Provide the [X, Y] coordinate of the cell's center where the given text is located.  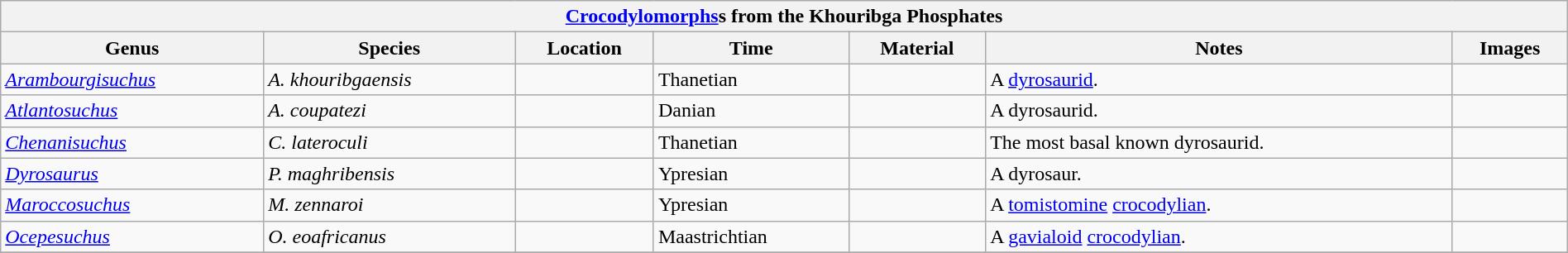
Location [585, 48]
Species [390, 48]
Maroccosuchus [132, 205]
Ocepesuchus [132, 236]
Chenanisuchus [132, 142]
A gavialoid crocodylian. [1219, 236]
M. zennaroi [390, 205]
Notes [1219, 48]
Crocodylomorphss from the Khouribga Phosphates [784, 17]
Genus [132, 48]
A. khouribgaensis [390, 79]
A dyrosaur. [1219, 174]
Atlantosuchus [132, 111]
The most basal known dyrosaurid. [1219, 142]
Images [1510, 48]
Dyrosaurus [132, 174]
A tomistomine crocodylian. [1219, 205]
Maastrichtian [751, 236]
P. maghribensis [390, 174]
Material [916, 48]
Time [751, 48]
O. eoafricanus [390, 236]
Danian [751, 111]
A. coupatezi [390, 111]
Arambourgisuchus [132, 79]
C. lateroculi [390, 142]
